Return the (x, y) coordinate for the center point of the cell that contains the specified text.  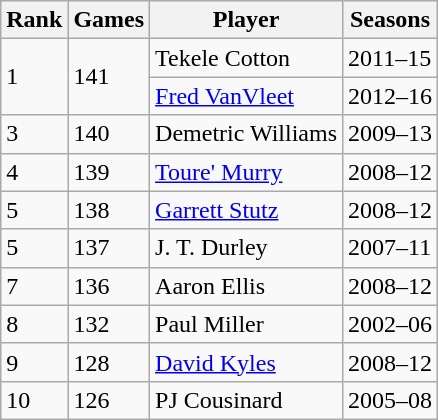
1 (34, 77)
7 (34, 286)
J. T. Durley (246, 248)
Player (246, 20)
PJ Cousinard (246, 400)
128 (109, 362)
2012–16 (390, 96)
139 (109, 172)
9 (34, 362)
Games (109, 20)
Toure' Murry (246, 172)
8 (34, 324)
2002–06 (390, 324)
138 (109, 210)
3 (34, 134)
132 (109, 324)
137 (109, 248)
Demetric Williams (246, 134)
4 (34, 172)
2007–11 (390, 248)
140 (109, 134)
2011–15 (390, 58)
10 (34, 400)
Aaron Ellis (246, 286)
136 (109, 286)
Fred VanVleet (246, 96)
2009–13 (390, 134)
Seasons (390, 20)
141 (109, 77)
Rank (34, 20)
2005–08 (390, 400)
Tekele Cotton (246, 58)
David Kyles (246, 362)
Garrett Stutz (246, 210)
Paul Miller (246, 324)
126 (109, 400)
